Provide the (X, Y) coordinate of the cell's center where the given text is located.  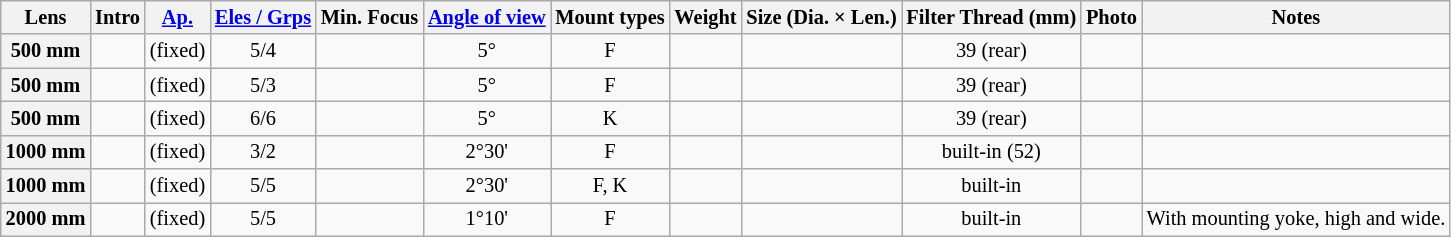
Filter Thread (mm) (992, 17)
Notes (1296, 17)
built-in (52) (992, 152)
Weight (706, 17)
2000 mm (46, 219)
Eles / Grps (263, 17)
3/2 (263, 152)
Intro (118, 17)
Photo (1112, 17)
Size (Dia. × Len.) (821, 17)
K (610, 118)
Lens (46, 17)
Mount types (610, 17)
6/6 (263, 118)
1°10' (486, 219)
Ap. (178, 17)
Angle of view (486, 17)
With mounting yoke, high and wide. (1296, 219)
F, K (610, 186)
5/3 (263, 85)
Min. Focus (370, 17)
5/4 (263, 51)
